Detect which cell encompasses the target text, then output its (x, y) center coordinate. 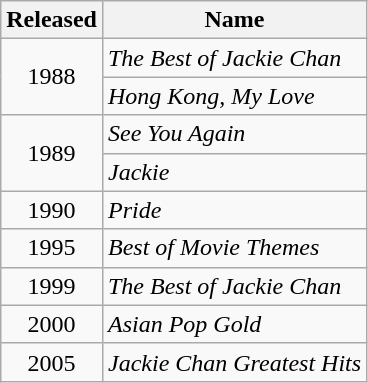
Best of Movie Themes (234, 248)
Jackie Chan Greatest Hits (234, 362)
2005 (52, 362)
1995 (52, 248)
1999 (52, 286)
Released (52, 20)
1990 (52, 210)
1989 (52, 153)
Hong Kong, My Love (234, 96)
2000 (52, 324)
See You Again (234, 134)
1988 (52, 77)
Pride (234, 210)
Name (234, 20)
Jackie (234, 172)
Asian Pop Gold (234, 324)
